Output the [X, Y] coordinate of the center of the cell containing the given text.  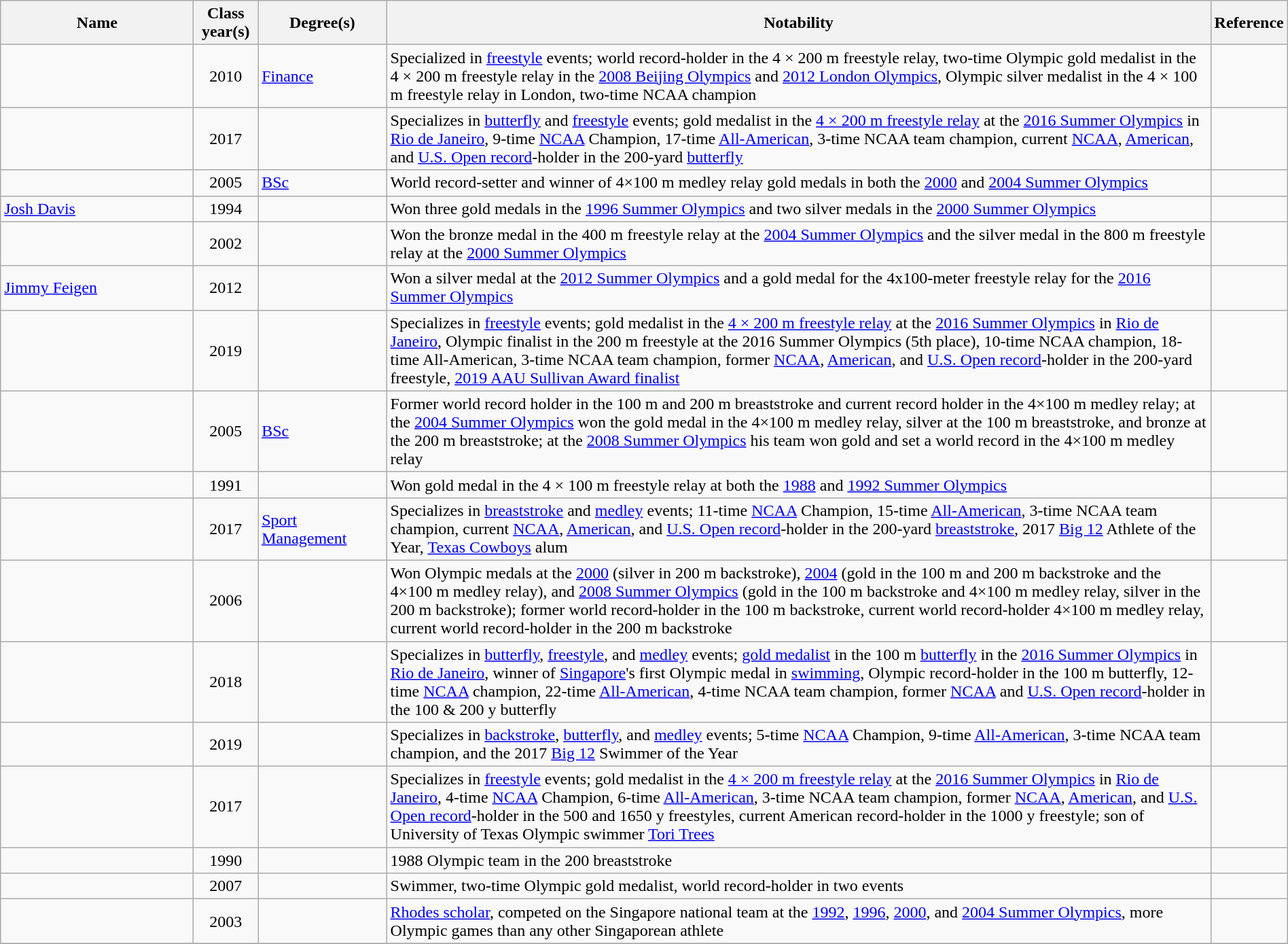
2012 [226, 288]
Swimmer, two-time Olympic gold medalist, world record-holder in two events [799, 886]
2007 [226, 886]
Won gold medal in the 4 × 100 m freestyle relay at both the 1988 and 1992 Summer Olympics [799, 485]
2010 [226, 76]
Name [97, 23]
2018 [226, 682]
Degree(s) [322, 23]
Jimmy Feigen [97, 288]
Won a silver medal at the 2012 Summer Olympics and a gold medal for the 4x100-meter freestyle relay for the 2016 Summer Olympics [799, 288]
Reference [1249, 23]
Finance [322, 76]
2006 [226, 601]
Won three gold medals in the 1996 Summer Olympics and two silver medals in the 2000 Summer Olympics [799, 209]
Notability [799, 23]
1994 [226, 209]
Class year(s) [226, 23]
World record-setter and winner of 4×100 m medley relay gold medals in both the 2000 and 2004 Summer Olympics [799, 183]
Sport Management [322, 529]
1990 [226, 860]
Josh Davis [97, 209]
1988 Olympic team in the 200 breaststroke [799, 860]
2002 [226, 243]
1991 [226, 485]
2003 [226, 922]
